Provide the [x, y] coordinate of the cell's center where the given text is located.  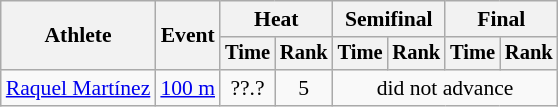
5 [304, 88]
Raquel Martínez [78, 88]
Final [501, 19]
Athlete [78, 36]
100 m [188, 88]
Event [188, 36]
??.? [248, 88]
did not advance [446, 88]
Heat [276, 19]
Semifinal [389, 19]
